Return the (x, y) coordinate for the center point of the cell that contains the specified text.  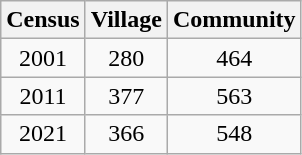
2001 (43, 58)
563 (234, 96)
2021 (43, 134)
2011 (43, 96)
548 (234, 134)
280 (126, 58)
366 (126, 134)
Community (234, 20)
377 (126, 96)
Village (126, 20)
Census (43, 20)
464 (234, 58)
